Return the (x, y) coordinate for the center point of the cell that contains the specified text.  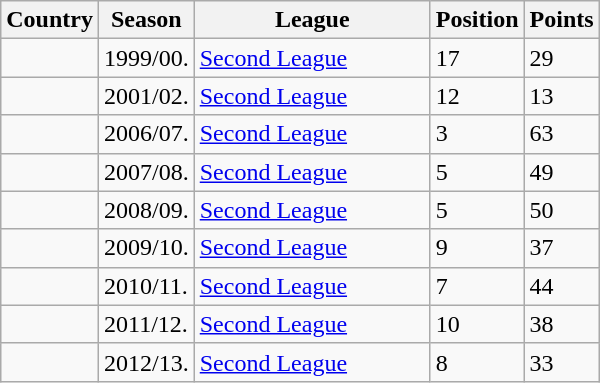
2006/07. (146, 134)
2009/10. (146, 248)
49 (562, 172)
2010/11. (146, 286)
13 (562, 96)
37 (562, 248)
2001/02. (146, 96)
50 (562, 210)
10 (477, 324)
3 (477, 134)
44 (562, 286)
2008/09. (146, 210)
Points (562, 20)
2012/13. (146, 362)
63 (562, 134)
9 (477, 248)
8 (477, 362)
2011/12. (146, 324)
12 (477, 96)
2007/08. (146, 172)
7 (477, 286)
33 (562, 362)
Season (146, 20)
Position (477, 20)
1999/00. (146, 58)
League (312, 20)
Country (50, 20)
38 (562, 324)
17 (477, 58)
29 (562, 58)
